Determine the [X, Y] coordinate at the center of the cell enclosing the given text.  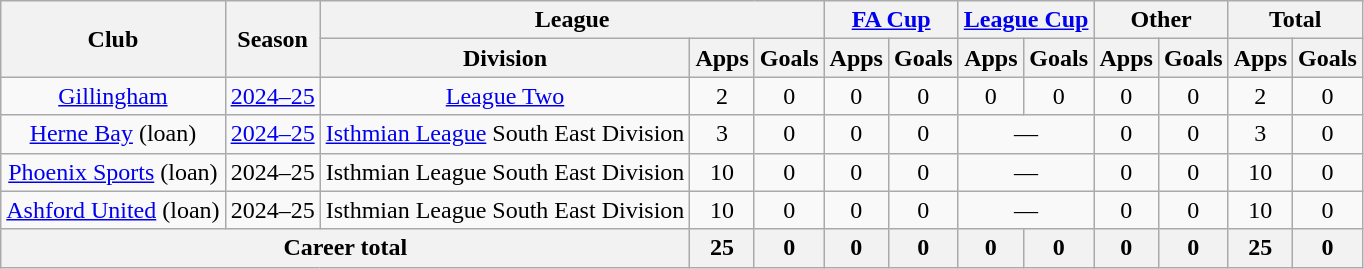
Total [1295, 20]
League Two [505, 96]
Gillingham [113, 96]
Herne Bay (loan) [113, 134]
Season [272, 39]
Phoenix Sports (loan) [113, 172]
League Cup [1026, 20]
Division [505, 58]
Ashford United (loan) [113, 210]
League [572, 20]
Club [113, 39]
Career total [346, 248]
FA Cup [891, 20]
Other [1161, 20]
